From the cell containing the given text, extract its center point as (X, Y) coordinate. 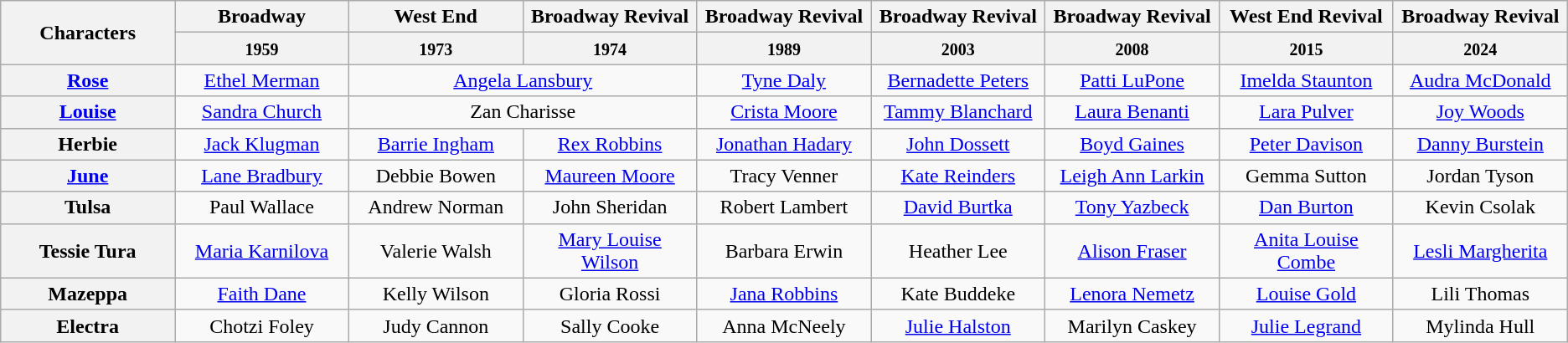
Lili Thomas (1480, 294)
West End (436, 17)
Kate Buddeke (958, 294)
Robert Lambert (784, 207)
Marilyn Caskey (1132, 325)
Rex Robbins (610, 144)
Characters (88, 33)
Lesli Margherita (1480, 251)
Tammy Blanchard (958, 112)
Zan Charisse (523, 112)
Andrew Norman (436, 207)
June (88, 176)
Tyne Daly (784, 80)
Tracy Venner (784, 176)
Mazeppa (88, 294)
2015 (1306, 49)
Mary Louise Wilson (610, 251)
Faith Dane (262, 294)
Gemma Sutton (1306, 176)
Joy Woods (1480, 112)
Barrie Ingham (436, 144)
Gloria Rossi (610, 294)
Valerie Walsh (436, 251)
Angela Lansbury (523, 80)
Broadway (262, 17)
Barbara Erwin (784, 251)
2024 (1480, 49)
Paul Wallace (262, 207)
2008 (1132, 49)
Herbie (88, 144)
Louise (88, 112)
Julie Halston (958, 325)
Imelda Staunton (1306, 80)
Heather Lee (958, 251)
Dan Burton (1306, 207)
Kevin Csolak (1480, 207)
Peter Davison (1306, 144)
Sandra Church (262, 112)
John Sheridan (610, 207)
Leigh Ann Larkin (1132, 176)
Lenora Nemetz (1132, 294)
Jack Klugman (262, 144)
John Dossett (958, 144)
Tulsa (88, 207)
Tessie Tura (88, 251)
Danny Burstein (1480, 144)
Kate Reinders (958, 176)
Kelly Wilson (436, 294)
Jordan Tyson (1480, 176)
Crista Moore (784, 112)
Patti LuPone (1132, 80)
1989 (784, 49)
Alison Fraser (1132, 251)
Rose (88, 80)
Lara Pulver (1306, 112)
Laura Benanti (1132, 112)
Mylinda Hull (1480, 325)
Debbie Bowen (436, 176)
Ethel Merman (262, 80)
West End Revival (1306, 17)
Tony Yazbeck (1132, 207)
Louise Gold (1306, 294)
Judy Cannon (436, 325)
Bernadette Peters (958, 80)
Jana Robbins (784, 294)
Anita Louise Combe (1306, 251)
Boyd Gaines (1132, 144)
Lane Bradbury (262, 176)
Electra (88, 325)
1973 (436, 49)
Sally Cooke (610, 325)
Anna McNeely (784, 325)
Maria Karnilova (262, 251)
Audra McDonald (1480, 80)
Jonathan Hadary (784, 144)
2003 (958, 49)
1959 (262, 49)
Julie Legrand (1306, 325)
Maureen Moore (610, 176)
1974 (610, 49)
David Burtka (958, 207)
Chotzi Foley (262, 325)
